Extract the (x, y) coordinate from the center of the cell holding the provided text.  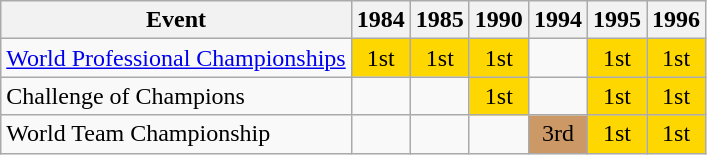
1985 (440, 20)
World Team Championship (176, 134)
3rd (558, 134)
1990 (498, 20)
1996 (676, 20)
1995 (616, 20)
World Professional Championships (176, 58)
Event (176, 20)
1984 (380, 20)
1994 (558, 20)
Challenge of Champions (176, 96)
